Detect which cell encompasses the target text, then output its [x, y] center coordinate. 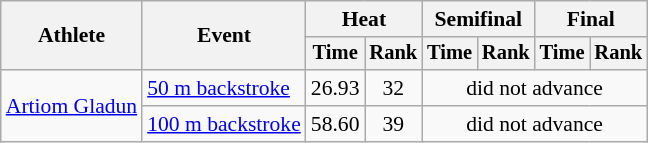
Artiom Gladun [72, 106]
100 m backstroke [224, 124]
Event [224, 36]
Heat [364, 19]
Final [591, 19]
50 m backstroke [224, 88]
58.60 [336, 124]
32 [393, 88]
26.93 [336, 88]
Semifinal [478, 19]
39 [393, 124]
Athlete [72, 36]
